Detect which cell encompasses the target text, then output its (x, y) center coordinate. 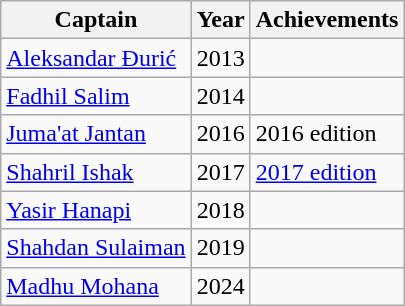
2016 edition (327, 134)
Yasir Hanapi (96, 210)
Juma'at Jantan (96, 134)
2017 (220, 172)
2016 (220, 134)
2013 (220, 58)
Madhu Mohana (96, 286)
Achievements (327, 20)
Fadhil Salim (96, 96)
2014 (220, 96)
Shahdan Sulaiman (96, 248)
2019 (220, 248)
Shahril Ishak (96, 172)
Year (220, 20)
2024 (220, 286)
Aleksandar Đurić (96, 58)
Captain (96, 20)
2017 edition (327, 172)
2018 (220, 210)
